Capture the cell that displays the provided text and extract its (X, Y) central coordinate. 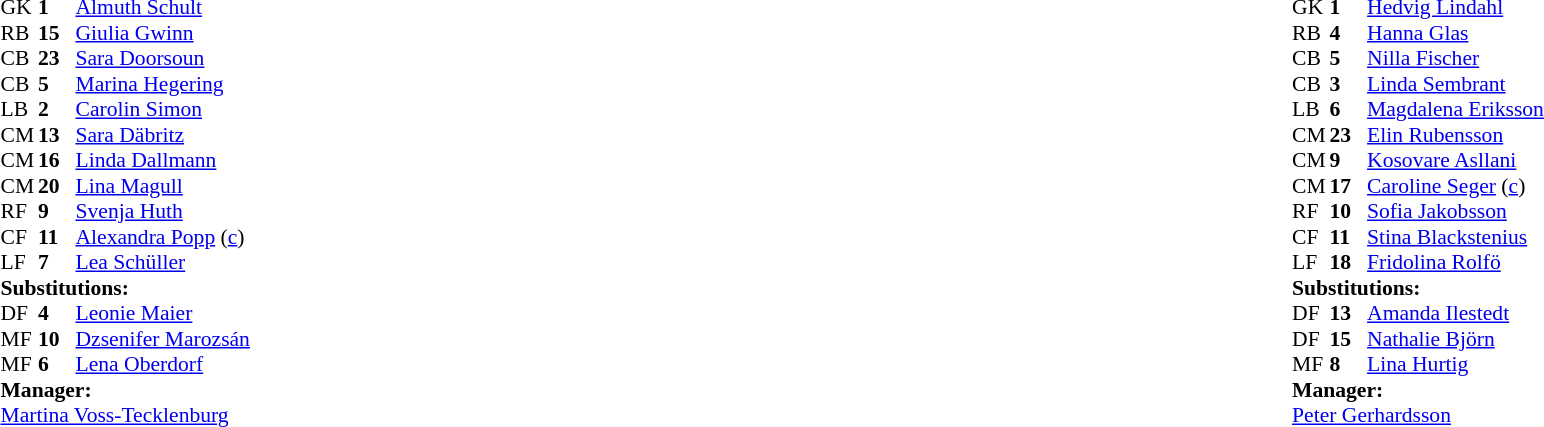
3 (1349, 84)
Nathalie Björn (1456, 339)
Kosovare Asllani (1456, 161)
Linda Dallmann (163, 161)
Amanda Ilestedt (1456, 313)
Carolin Simon (163, 109)
Leonie Maier (163, 313)
Sara Däbritz (163, 135)
Fridolina Rolfö (1456, 263)
Linda Sembrant (1456, 84)
Lina Magull (163, 186)
Dzsenifer Marozsán (163, 339)
2 (57, 109)
Caroline Seger (c) (1456, 186)
17 (1349, 186)
Nilla Fischer (1456, 59)
Sara Doorsoun (163, 59)
20 (57, 186)
7 (57, 263)
Stina Blackstenius (1456, 237)
Sofia Jakobsson (1456, 211)
8 (1349, 365)
Lina Hurtig (1456, 365)
Magdalena Eriksson (1456, 109)
Elin Rubensson (1456, 135)
Lea Schüller (163, 263)
Svenja Huth (163, 211)
Giulia Gwinn (163, 33)
16 (57, 161)
Marina Hegering (163, 84)
18 (1349, 263)
Hanna Glas (1456, 33)
Alexandra Popp (c) (163, 237)
Lena Oberdorf (163, 365)
